Extract the (X, Y) coordinate from the center of the cell holding the provided text.  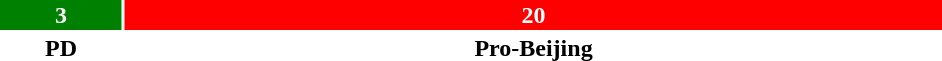
20 (534, 15)
3 (61, 15)
